Pinpoint the cell where the given text exists, returning its (X, Y) midpoint coordinate. 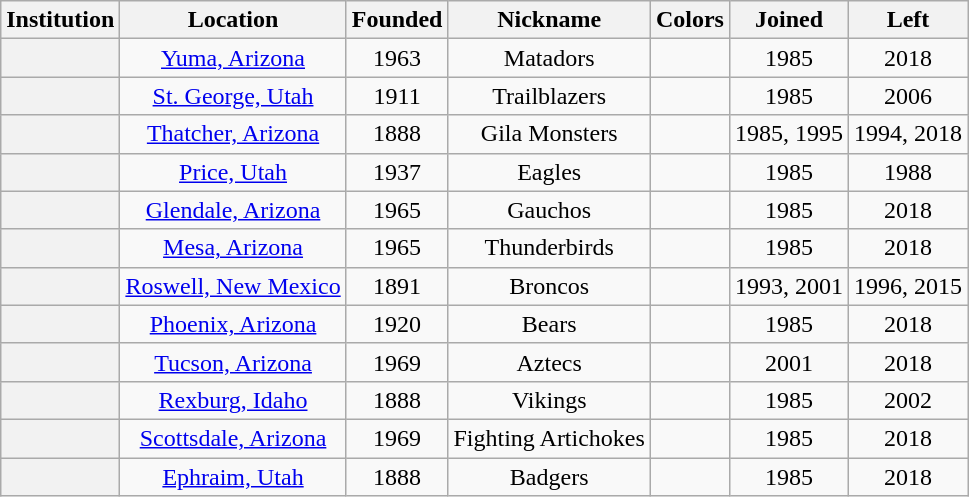
Rexburg, Idaho (233, 400)
2001 (788, 362)
Aztecs (549, 362)
1920 (397, 324)
Badgers (549, 477)
Founded (397, 20)
Scottsdale, Arizona (233, 438)
Vikings (549, 400)
1891 (397, 286)
Colors (690, 20)
Eagles (549, 172)
Ephraim, Utah (233, 477)
Thatcher, Arizona (233, 134)
St. George, Utah (233, 96)
Thunderbirds (549, 248)
1994, 2018 (908, 134)
Price, Utah (233, 172)
Left (908, 20)
Gila Monsters (549, 134)
Institution (60, 20)
Mesa, Arizona (233, 248)
2002 (908, 400)
2006 (908, 96)
Phoenix, Arizona (233, 324)
1996, 2015 (908, 286)
Tucson, Arizona (233, 362)
1985, 1995 (788, 134)
Matadors (549, 58)
1937 (397, 172)
Fighting Artichokes (549, 438)
Trailblazers (549, 96)
1911 (397, 96)
1963 (397, 58)
Broncos (549, 286)
Glendale, Arizona (233, 210)
Joined (788, 20)
1988 (908, 172)
Bears (549, 324)
Gauchos (549, 210)
Location (233, 20)
Roswell, New Mexico (233, 286)
1993, 2001 (788, 286)
Yuma, Arizona (233, 58)
Nickname (549, 20)
